Scan for the cell matching the given text and deliver its (x, y) coordinate at center. 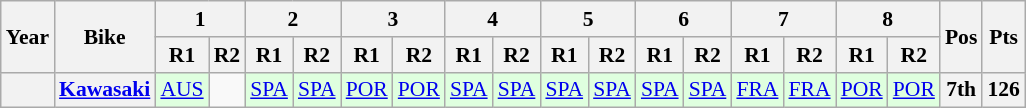
Year (28, 36)
8 (888, 19)
5 (588, 19)
Pts (1004, 36)
2 (292, 19)
1 (200, 19)
Kawasaki (104, 90)
Pos (962, 36)
6 (684, 19)
7 (783, 19)
3 (393, 19)
AUS (182, 90)
4 (492, 19)
126 (1004, 90)
Bike (104, 36)
7th (962, 90)
